Extract the [x, y] coordinate from the center of the cell holding the provided text.  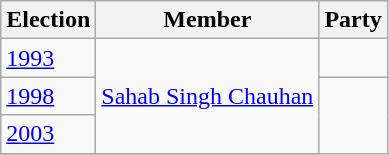
Member [208, 20]
Sahab Singh Chauhan [208, 96]
1993 [48, 58]
2003 [48, 134]
1998 [48, 96]
Election [48, 20]
Party [353, 20]
